Locate the cell with the specified text and output its (x, y) center coordinate. 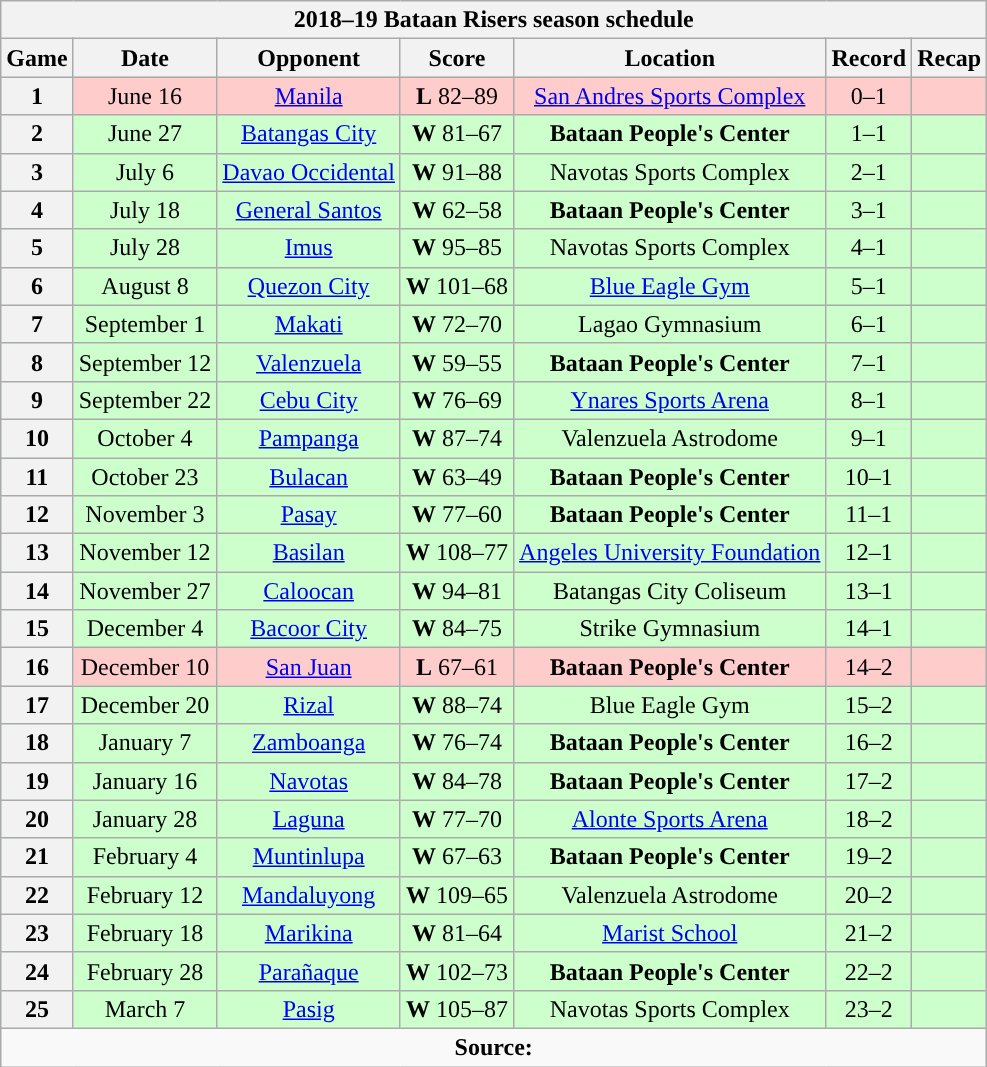
2018–19 Bataan Risers season schedule (494, 20)
Location (670, 58)
February 28 (145, 971)
Basilan (309, 553)
W 88–74 (456, 705)
July 6 (145, 172)
February 12 (145, 895)
W 84–75 (456, 629)
18 (37, 743)
8–1 (869, 400)
Recap (950, 58)
November 27 (145, 591)
September 1 (145, 324)
Game (37, 58)
3 (37, 172)
W 77–70 (456, 819)
12–1 (869, 553)
Pasay (309, 515)
Caloocan (309, 591)
Ynares Sports Arena (670, 400)
Alonte Sports Arena (670, 819)
Batangas City (309, 134)
11 (37, 477)
6–1 (869, 324)
March 7 (145, 1009)
W 77–60 (456, 515)
21–2 (869, 933)
Record (869, 58)
December 4 (145, 629)
February 18 (145, 933)
July 18 (145, 210)
January 16 (145, 781)
25 (37, 1009)
14–1 (869, 629)
9 (37, 400)
16–2 (869, 743)
Marist School (670, 933)
W 76–74 (456, 743)
June 27 (145, 134)
9–1 (869, 438)
W 102–73 (456, 971)
Manila (309, 96)
5–1 (869, 286)
January 7 (145, 743)
20 (37, 819)
December 10 (145, 667)
W 94–81 (456, 591)
October 4 (145, 438)
Quezon City (309, 286)
7–1 (869, 362)
1 (37, 96)
Bacoor City (309, 629)
Strike Gymnasium (670, 629)
6 (37, 286)
2–1 (869, 172)
24 (37, 971)
Pampanga (309, 438)
Bulacan (309, 477)
Cebu City (309, 400)
General Santos (309, 210)
22–2 (869, 971)
September 12 (145, 362)
21 (37, 857)
Davao Occidental (309, 172)
W 109–65 (456, 895)
W 105–87 (456, 1009)
7 (37, 324)
20–2 (869, 895)
L 82–89 (456, 96)
W 108–77 (456, 553)
18–2 (869, 819)
December 20 (145, 705)
November 12 (145, 553)
Date (145, 58)
L 67–61 (456, 667)
Batangas City Coliseum (670, 591)
Navotas (309, 781)
Makati (309, 324)
Imus (309, 248)
3–1 (869, 210)
W 62–58 (456, 210)
W 91–88 (456, 172)
19–2 (869, 857)
W 84–78 (456, 781)
Parañaque (309, 971)
Opponent (309, 58)
13 (37, 553)
17–2 (869, 781)
San Juan (309, 667)
W 101–68 (456, 286)
June 16 (145, 96)
10–1 (869, 477)
1–1 (869, 134)
W 95–85 (456, 248)
19 (37, 781)
23 (37, 933)
August 8 (145, 286)
12 (37, 515)
4 (37, 210)
Marikina (309, 933)
23–2 (869, 1009)
Score (456, 58)
October 23 (145, 477)
4–1 (869, 248)
January 28 (145, 819)
5 (37, 248)
14–2 (869, 667)
Muntinlupa (309, 857)
W 63–49 (456, 477)
November 3 (145, 515)
17 (37, 705)
11–1 (869, 515)
22 (37, 895)
Rizal (309, 705)
Laguna (309, 819)
Lagao Gymnasium (670, 324)
Valenzuela (309, 362)
February 4 (145, 857)
10 (37, 438)
W 72–70 (456, 324)
Angeles University Foundation (670, 553)
16 (37, 667)
W 81–64 (456, 933)
W 87–74 (456, 438)
2 (37, 134)
Pasig (309, 1009)
15–2 (869, 705)
Zamboanga (309, 743)
14 (37, 591)
Source: (494, 1047)
Mandaluyong (309, 895)
September 22 (145, 400)
8 (37, 362)
13–1 (869, 591)
San Andres Sports Complex (670, 96)
July 28 (145, 248)
15 (37, 629)
W 67–63 (456, 857)
W 59–55 (456, 362)
W 81–67 (456, 134)
W 76–69 (456, 400)
0–1 (869, 96)
